Return the [X, Y] coordinate for the center point of the cell that contains the specified text.  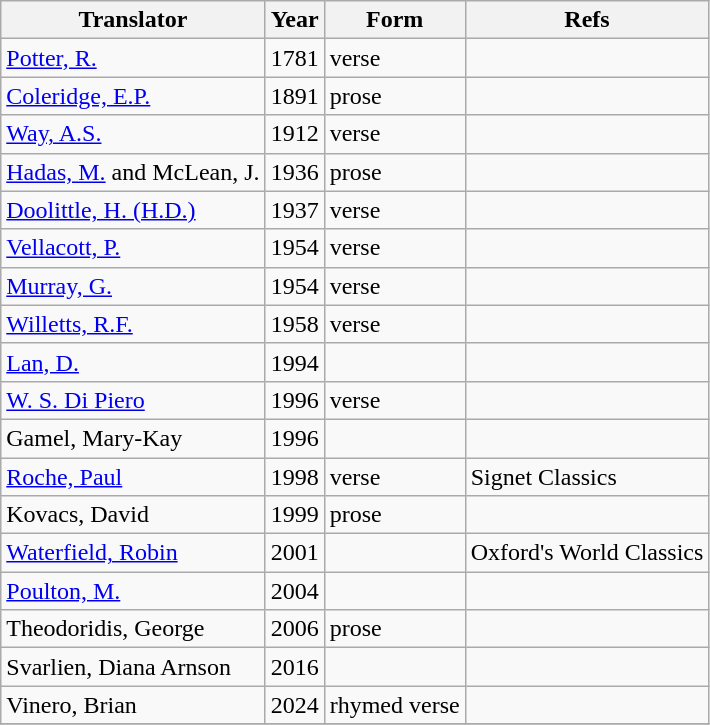
Vinero, Brian [133, 705]
W. S. Di Piero [133, 400]
Vellacott, P. [133, 248]
Gamel, Mary-Kay [133, 438]
Waterfield, Robin [133, 553]
Poulton, M. [133, 591]
Murray, G. [133, 286]
2004 [294, 591]
1912 [294, 134]
2016 [294, 667]
Signet Classics [587, 477]
Way, A.S. [133, 134]
1999 [294, 515]
rhymed verse [394, 705]
1936 [294, 172]
2024 [294, 705]
1998 [294, 477]
Refs [587, 20]
Kovacs, David [133, 515]
Year [294, 20]
Form [394, 20]
Theodoridis, George [133, 629]
1891 [294, 96]
1958 [294, 324]
Oxford's World Classics [587, 553]
1994 [294, 362]
Potter, R. [133, 58]
Hadas, M. and McLean, J. [133, 172]
Translator [133, 20]
Lan, D. [133, 362]
1781 [294, 58]
2006 [294, 629]
2001 [294, 553]
Coleridge, E.P. [133, 96]
1937 [294, 210]
Svarlien, Diana Arnson [133, 667]
Roche, Paul [133, 477]
Doolittle, H. (H.D.) [133, 210]
Willetts, R.F. [133, 324]
